Extract the [x, y] coordinate from the center of the cell holding the provided text.  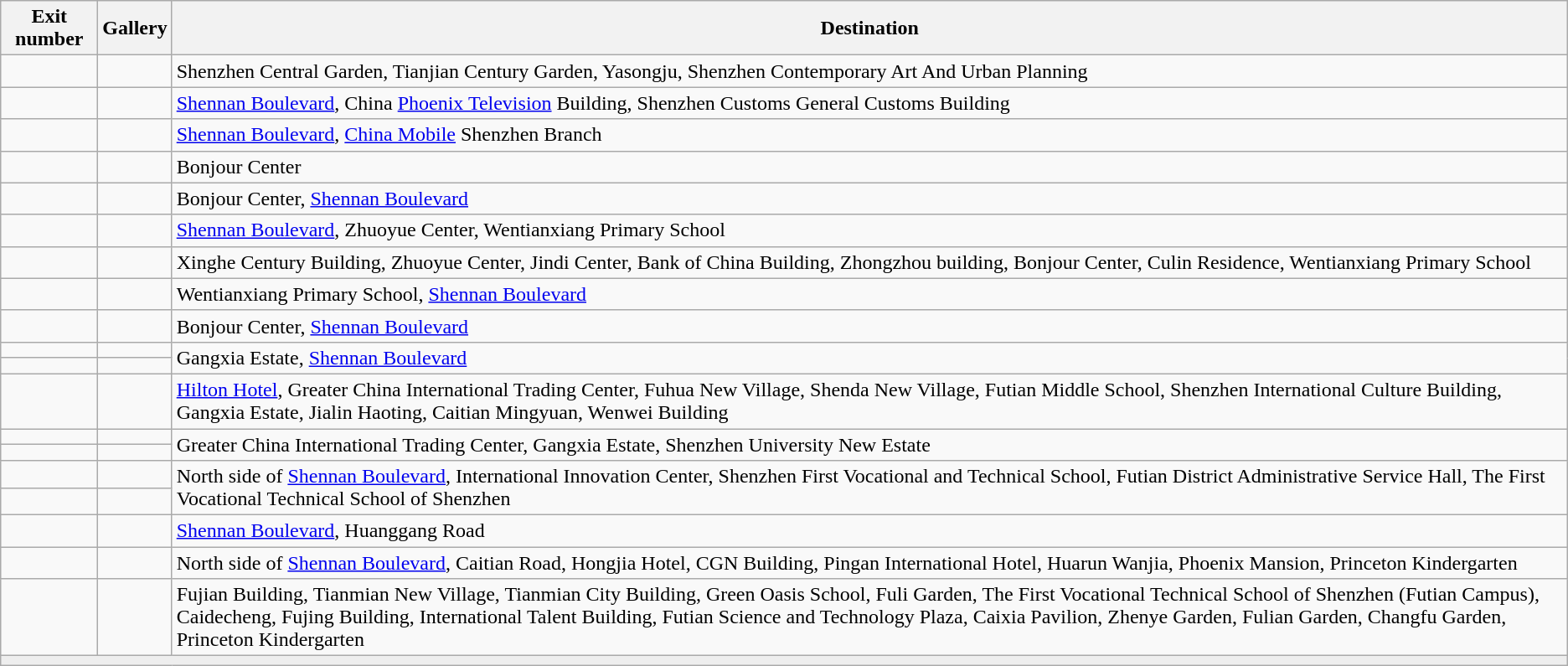
Gangxia Estate, Shennan Boulevard [869, 358]
Wentianxiang Primary School, Shennan Boulevard [869, 294]
Shennan Boulevard, China Phoenix Television Building, Shenzhen Customs General Customs Building [869, 103]
Bonjour Center [869, 167]
Shennan Boulevard, Zhuoyue Center, Wentianxiang Primary School [869, 230]
Shennan Boulevard, Huanggang Road [869, 531]
Shennan Boulevard, China Mobile Shenzhen Branch [869, 135]
Greater China International Trading Center, Gangxia Estate, Shenzhen University New Estate [869, 445]
Destination [869, 28]
Gallery [135, 28]
Shenzhen Central Garden, Tianjian Century Garden, Yasongju, Shenzhen Contemporary Art And Urban Planning [869, 71]
Exit number [49, 28]
